Determine the (x, y) coordinate at the center of the cell enclosing the given text.  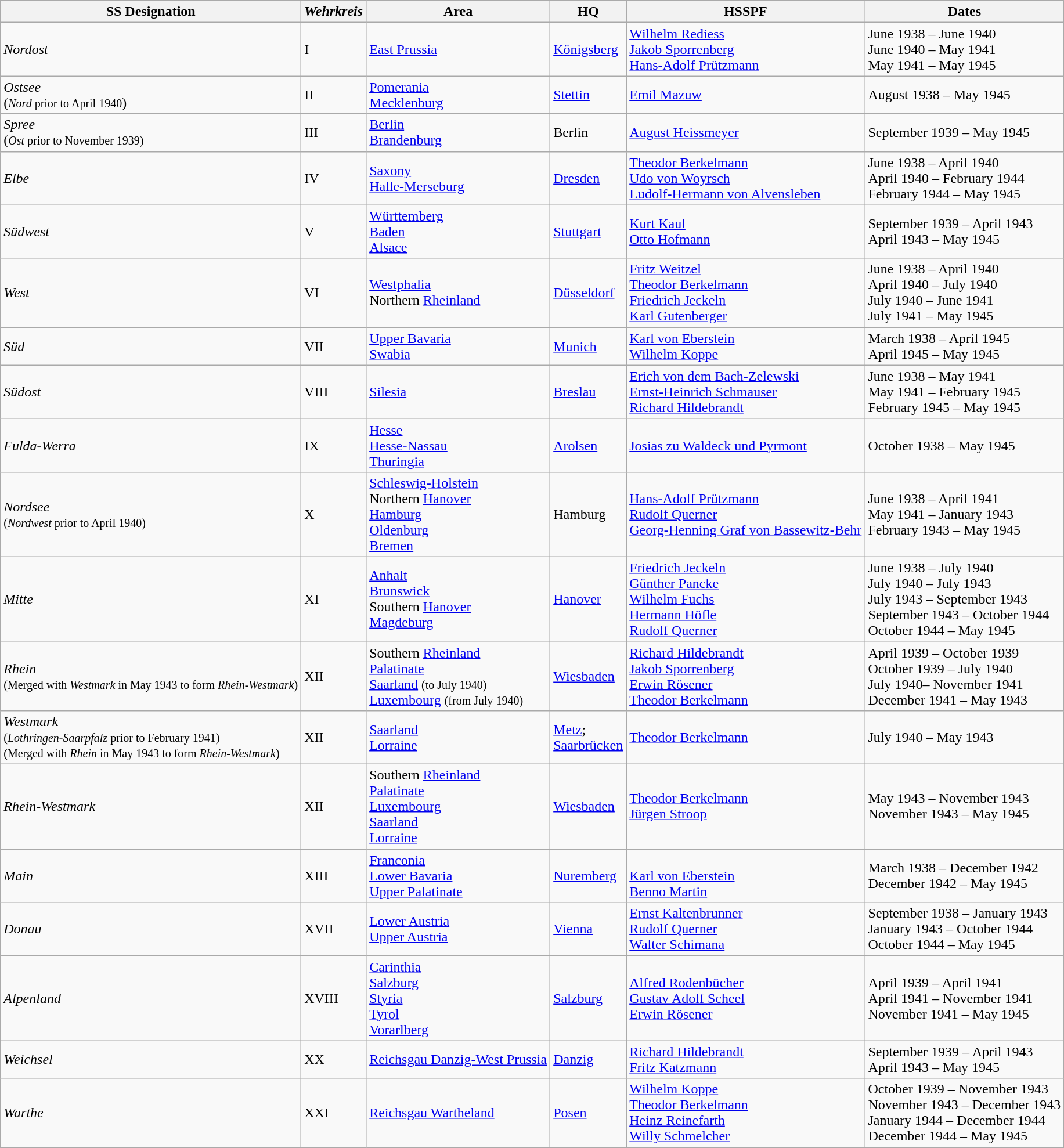
October 1938 – May 1945 (965, 445)
Josias zu Waldeck und Pyrmont (745, 445)
August 1938 – May 1945 (965, 95)
Emil Mazuw (745, 95)
Breslau (589, 392)
West (151, 293)
Wilhelm KoppeTheodor BerkelmannHeinz ReinefarthWilly Schmelcher (745, 1113)
Metz;Saarbrücken (589, 738)
September 1938 – January 1943January 1943 – October 1944 October 1944 – May 1945 (965, 929)
Reichsgau Wartheland (459, 1113)
Nordost (151, 49)
Richard HildebrandtJakob SporrenbergErwin RösenerTheodor Berkelmann (745, 677)
Südost (151, 392)
Area (459, 12)
October 1939 – November 1943November 1943 – December 1943January 1944 – December 1944December 1944 – May 1945 (965, 1113)
June 1938 – July 1940 July 1940 – July 1943July 1943 – September 1943September 1943 – October 1944October 1944 – May 1945 (965, 599)
III (334, 132)
VII (334, 346)
Königsberg (589, 49)
SS Designation (151, 12)
AnhaltBrunswickSouthern HanoverMagdeburg (459, 599)
Reichsgau Danzig-West Prussia (459, 1060)
Karl von EbersteinBenno Martin (745, 876)
East Prussia (459, 49)
Vienna (589, 929)
X (334, 514)
WürttembergBaden Alsace (459, 232)
XVII (334, 929)
Wilhelm RediessJakob SporrenbergHans-Adolf Prützmann (745, 49)
XX (334, 1060)
Friedrich JeckelnGünther PanckeWilhelm FuchsHermann HöfleRudolf Querner (745, 599)
Karl von EbersteinWilhelm Koppe (745, 346)
SaxonyHalle-Merseburg (459, 178)
Kurt Kaul Otto Hofmann (745, 232)
April 1939 – October 1939October 1939 – July 1940July 1940– November 1941December 1941 – May 1943 (965, 677)
Arolsen (589, 445)
Danzig (589, 1060)
March 1938 – April 1945April 1945 – May 1945 (965, 346)
Nordsee(Nordwest prior to April 1940) (151, 514)
Elbe (151, 178)
Lower AustriaUpper Austria (459, 929)
September 1939 – May 1945 (965, 132)
Theodor Berkelmann (745, 738)
Rhein-Westmark (151, 807)
XI (334, 599)
Salzburg (589, 998)
Hamburg (589, 514)
XVIII (334, 998)
Warthe (151, 1113)
Hanover (589, 599)
Alpenland (151, 998)
June 1938 – June 1940June 1940 – May 1941May 1941 – May 1945 (965, 49)
Upper BavariaSwabia (459, 346)
Wehrkreis (334, 12)
Southern RheinlandPalatinateLuxembourgSaarlandLorraine (459, 807)
Main (151, 876)
August Heissmeyer (745, 132)
II (334, 95)
HQ (589, 12)
Ernst KaltenbrunnerRudolf QuernerWalter Schimana (745, 929)
July 1940 – May 1943 (965, 738)
Silesia (459, 392)
Weichsel (151, 1060)
June 1938 – April 1940April 1940 – February 1944February 1944 – May 1945 (965, 178)
Schleswig-HolsteinNorthern HanoverHamburgOldenburgBremen (459, 514)
Mitte (151, 599)
V (334, 232)
Southern RheinlandPalatinateSaarland (to July 1940)Luxembourg (from July 1940) (459, 677)
May 1943 – November 1943November 1943 – May 1945 (965, 807)
Berlin (589, 132)
VI (334, 293)
Alfred RodenbücherGustav Adolf ScheelErwin Rösener (745, 998)
Theodor BerkelmannJürgen Stroop (745, 807)
Düsseldorf (589, 293)
CarinthiaSalzburgStyriaTyrol Vorarlberg (459, 998)
Ostsee(Nord prior to April 1940) (151, 95)
June 1938 – April 1940 April 1940 – July 1940 July 1940 – June 1941 July 1941 – May 1945 (965, 293)
April 1939 – April 1941 April 1941 – November 1941November 1941 – May 1945 (965, 998)
Stettin (589, 95)
HSSPF (745, 12)
Stuttgart (589, 232)
SaarlandLorraine (459, 738)
Fritz WeitzelTheodor BerkelmannFriedrich JeckelnKarl Gutenberger (745, 293)
Dates (965, 12)
June 1938 – April 1941May 1941 – January 1943February 1943 – May 1945 (965, 514)
Südwest (151, 232)
Richard HildebrandtFritz Katzmann (745, 1060)
Dresden (589, 178)
Hans-Adolf PrützmannRudolf QuernerGeorg-Henning Graf von Bassewitz-Behr (745, 514)
Rhein(Merged with Westmark in May 1943 to form Rhein-Westmark) (151, 677)
WestphaliaNorthern Rheinland (459, 293)
March 1938 – December 1942December 1942 – May 1945 (965, 876)
Munich (589, 346)
FranconiaLower BavariaUpper Palatinate (459, 876)
June 1938 – May 1941May 1941 – February 1945February 1945 – May 1945 (965, 392)
BerlinBrandenburg (459, 132)
Süd (151, 346)
I (334, 49)
Donau (151, 929)
VIII (334, 392)
Theodor BerkelmannUdo von WoyrschLudolf-Hermann von Alvensleben (745, 178)
XXI (334, 1113)
PomeraniaMecklenburg (459, 95)
XIII (334, 876)
HesseHesse-NassauThuringia (459, 445)
Posen (589, 1113)
Erich von dem Bach-ZelewskiErnst-Heinrich SchmauserRichard Hildebrandt (745, 392)
IX (334, 445)
IV (334, 178)
Fulda-Werra (151, 445)
Nuremberg (589, 876)
Westmark(Lothringen-Saarpfalz prior to February 1941)(Merged with Rhein in May 1943 to form Rhein-Westmark) (151, 738)
Spree(Ost prior to November 1939) (151, 132)
